Detect which cell encompasses the target text, then output its (X, Y) center coordinate. 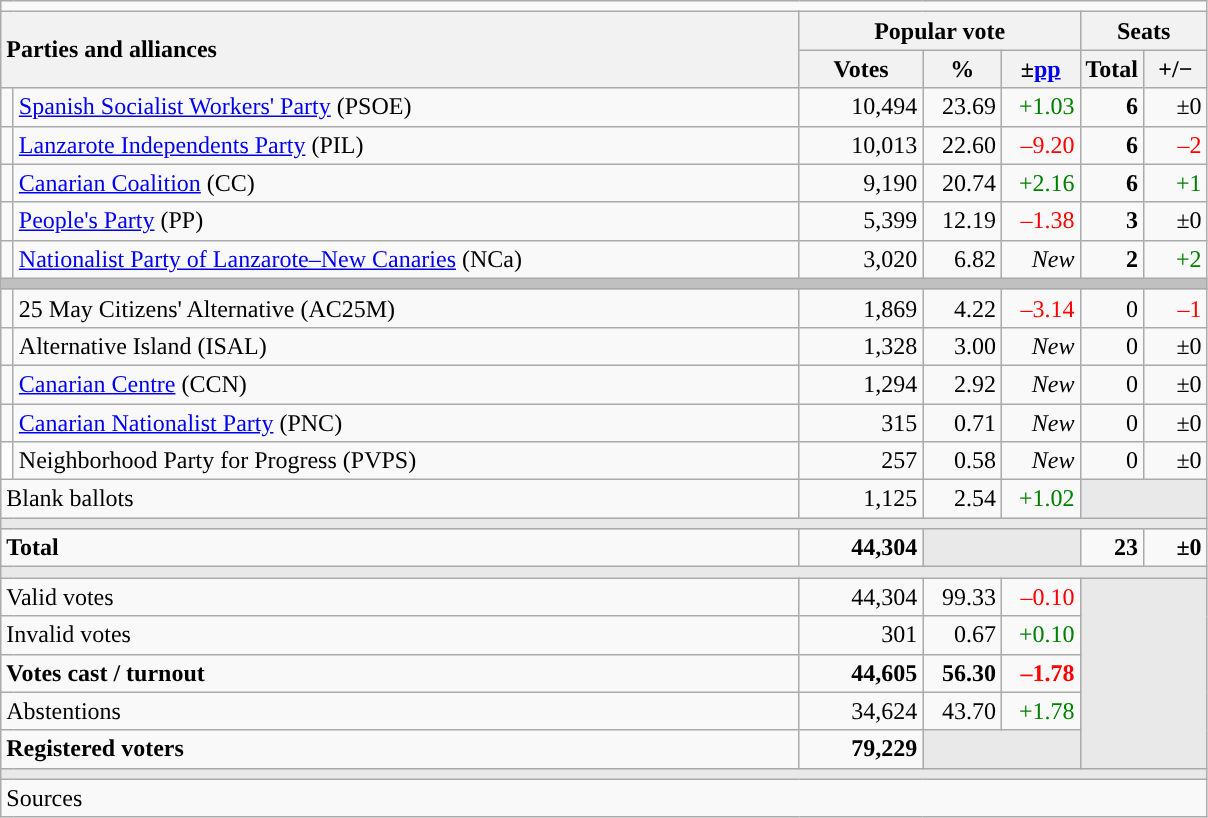
6.82 (962, 259)
Spanish Socialist Workers' Party (PSOE) (406, 107)
1,294 (861, 384)
43.70 (962, 711)
+0.10 (1040, 635)
9,190 (861, 183)
56.30 (962, 673)
Canarian Centre (CCN) (406, 384)
–2 (1176, 145)
1,125 (861, 499)
Valid votes (400, 597)
1,869 (861, 308)
+1.03 (1040, 107)
Nationalist Party of Lanzarote–New Canaries (NCa) (406, 259)
10,494 (861, 107)
Neighborhood Party for Progress (PVPS) (406, 461)
1,328 (861, 346)
Seats (1144, 31)
0.71 (962, 423)
23 (1112, 548)
0.67 (962, 635)
–1.38 (1040, 221)
25 May Citizens' Alternative (AC25M) (406, 308)
Blank ballots (400, 499)
+2.16 (1040, 183)
0.58 (962, 461)
2 (1112, 259)
3,020 (861, 259)
3.00 (962, 346)
People's Party (PP) (406, 221)
+1.02 (1040, 499)
Invalid votes (400, 635)
% (962, 69)
Popular vote (940, 31)
22.60 (962, 145)
3 (1112, 221)
Votes cast / turnout (400, 673)
257 (861, 461)
–0.10 (1040, 597)
Canarian Coalition (CC) (406, 183)
34,624 (861, 711)
+2 (1176, 259)
20.74 (962, 183)
+1.78 (1040, 711)
44,605 (861, 673)
Abstentions (400, 711)
4.22 (962, 308)
Parties and alliances (400, 50)
Votes (861, 69)
±pp (1040, 69)
–1 (1176, 308)
2.92 (962, 384)
Lanzarote Independents Party (PIL) (406, 145)
10,013 (861, 145)
+1 (1176, 183)
–3.14 (1040, 308)
Registered voters (400, 749)
12.19 (962, 221)
315 (861, 423)
301 (861, 635)
79,229 (861, 749)
2.54 (962, 499)
–9.20 (1040, 145)
Sources (604, 798)
23.69 (962, 107)
5,399 (861, 221)
Canarian Nationalist Party (PNC) (406, 423)
–1.78 (1040, 673)
Alternative Island (ISAL) (406, 346)
+/− (1176, 69)
99.33 (962, 597)
